Scan for the cell matching the given text and deliver its [X, Y] coordinate at center. 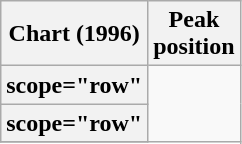
Chart (1996) [74, 34]
Peakposition [194, 34]
